Identify which cell holds the provided text, then report its [x, y] central coordinate. 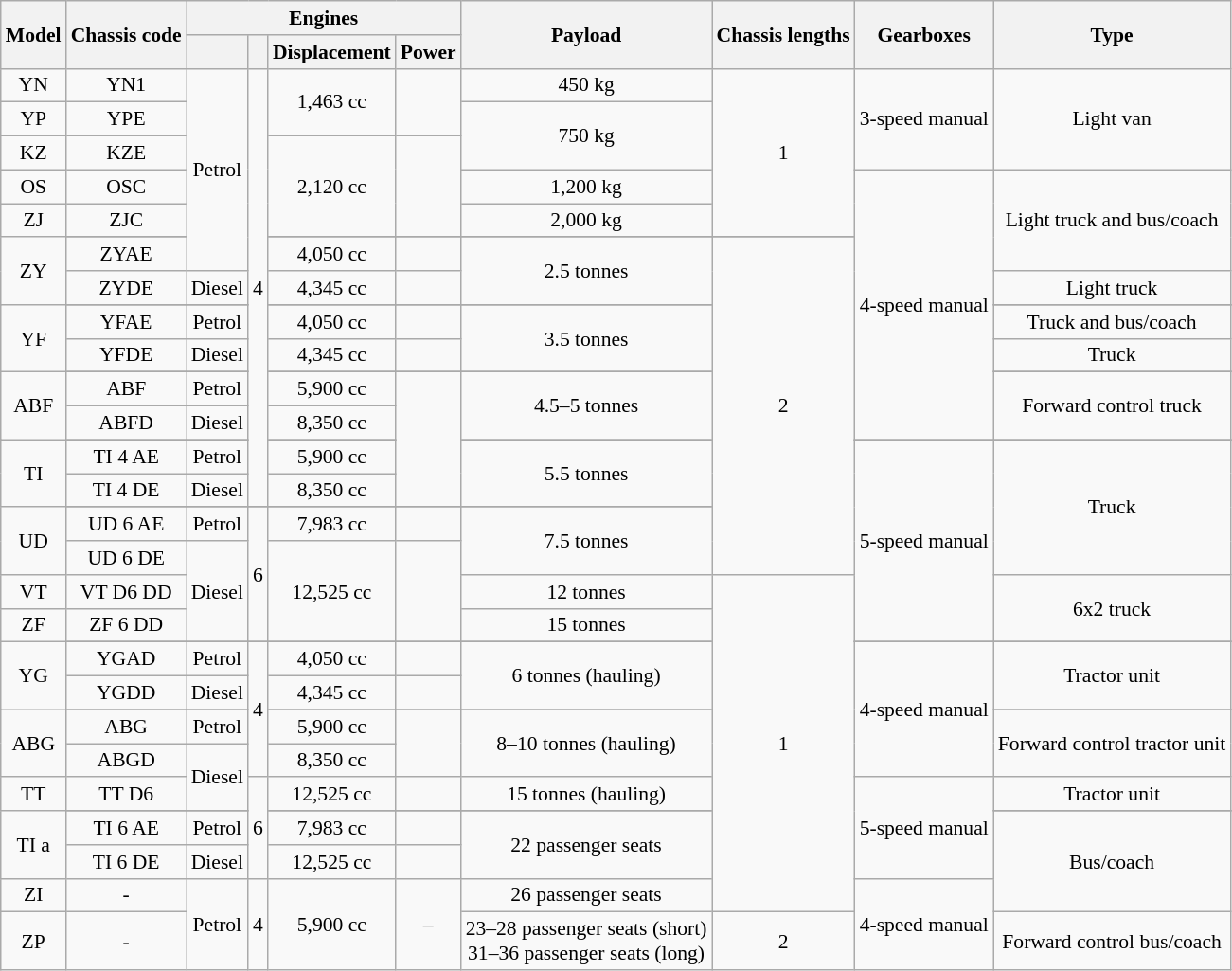
YN1 [127, 85]
TI 6 DE [127, 862]
2.5 tonnes [587, 271]
2,000 kg [587, 221]
Gearboxes [924, 34]
Light truck and bus/coach [1112, 220]
ABGD [127, 761]
OSC [127, 187]
YG [34, 676]
TI 4 AE [127, 457]
ZP [34, 942]
ZJ [34, 221]
ZYDE [127, 288]
ZYAE [127, 255]
Forward control tractor unit [1112, 743]
TI a [34, 845]
OS [34, 187]
TT [34, 795]
12 tonnes [587, 592]
Light van [1112, 119]
Displacement [331, 52]
ZF [34, 625]
Type [1112, 34]
YFDE [127, 355]
– [428, 925]
TI 6 AE [127, 828]
5.5 tonnes [587, 474]
YF [34, 339]
26 passenger seats [587, 895]
TI 4 DE [127, 491]
Forward control bus/coach [1112, 942]
Truck and bus/coach [1112, 322]
Payload [587, 34]
YP [34, 119]
Chassis lengths [784, 34]
15 tonnes [587, 625]
TI [34, 474]
Engines [324, 18]
VT [34, 592]
22 passenger seats [587, 845]
4.5–5 tonnes [587, 405]
8–10 tonnes (hauling) [587, 743]
7.5 tonnes [587, 542]
Light truck [1112, 288]
UD 6 AE [127, 525]
YGAD [127, 659]
ZI [34, 895]
KZE [127, 153]
TT D6 [127, 795]
Forward control truck [1112, 405]
YPE [127, 119]
2,120 cc [331, 188]
6x2 truck [1112, 608]
Power [428, 52]
YN [34, 85]
VT D6 DD [127, 592]
ZY [34, 271]
1,200 kg [587, 187]
6 tonnes (hauling) [587, 676]
UD 6 DE [127, 558]
YGDD [127, 693]
1,463 cc [331, 102]
15 tonnes (hauling) [587, 795]
Bus/coach [1112, 862]
Chassis code [127, 34]
UD [34, 542]
ZF 6 DD [127, 625]
ABFD [127, 423]
KZ [34, 153]
750 kg [587, 136]
450 kg [587, 85]
ZJC [127, 221]
3.5 tonnes [587, 339]
YFAE [127, 322]
23–28 passenger seats (short) 31–36 passenger seats (long) [587, 942]
Model [34, 34]
3-speed manual [924, 119]
